Search for the cell housing the specified text and yield its (x, y) center coordinate. 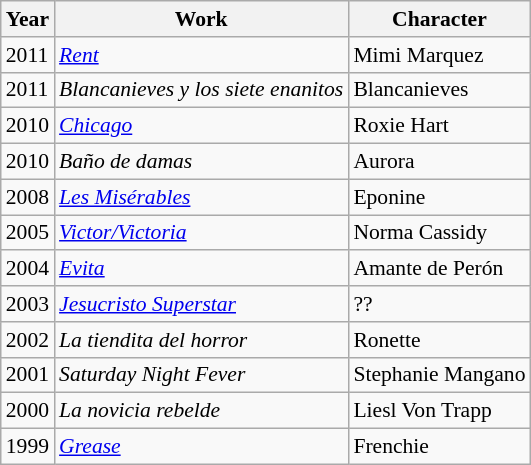
Aurora (439, 162)
Norma Cassidy (439, 233)
Rent (201, 55)
Blancanieves y los siete enanitos (201, 90)
2001 (28, 375)
Baño de damas (201, 162)
2005 (28, 233)
Blancanieves (439, 90)
La tiendita del horror (201, 340)
Jesucristo Superstar (201, 304)
Liesl Von Trapp (439, 411)
Saturday Night Fever (201, 375)
Grease (201, 447)
2004 (28, 269)
Ronette (439, 340)
Les Misérables (201, 197)
Work (201, 19)
1999 (28, 447)
Stephanie Mangano (439, 375)
2003 (28, 304)
Chicago (201, 126)
Frenchie (439, 447)
2008 (28, 197)
Amante de Perón (439, 269)
?? (439, 304)
Victor/Victoria (201, 233)
2000 (28, 411)
Mimi Marquez (439, 55)
Eponine (439, 197)
2002 (28, 340)
Character (439, 19)
Roxie Hart (439, 126)
Year (28, 19)
La novicia rebelde (201, 411)
Evita (201, 269)
